Capture the cell that displays the provided text and extract its (X, Y) central coordinate. 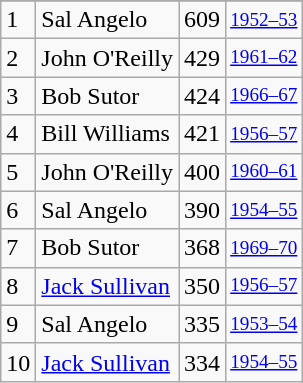
3 (18, 96)
350 (202, 286)
335 (202, 324)
1 (18, 20)
609 (202, 20)
8 (18, 286)
334 (202, 362)
2 (18, 58)
368 (202, 248)
390 (202, 210)
421 (202, 134)
424 (202, 96)
1953–54 (264, 324)
6 (18, 210)
400 (202, 172)
4 (18, 134)
5 (18, 172)
1952–53 (264, 20)
1961–62 (264, 58)
9 (18, 324)
429 (202, 58)
Bill Williams (108, 134)
1960–61 (264, 172)
7 (18, 248)
1969–70 (264, 248)
1966–67 (264, 96)
10 (18, 362)
